Find where the given text appears and provide that cell's center as [X, Y] coordinate. 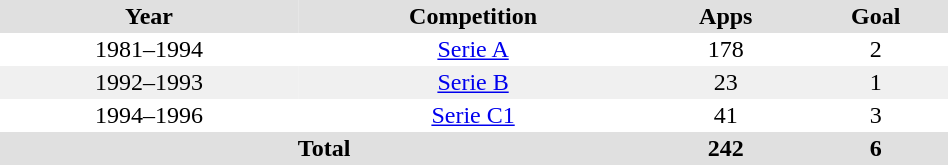
Serie C1 [473, 116]
6 [876, 148]
178 [726, 50]
Serie A [473, 50]
3 [876, 116]
Apps [726, 16]
Goal [876, 16]
1994–1996 [149, 116]
242 [726, 148]
1981–1994 [149, 50]
23 [726, 82]
41 [726, 116]
Total [324, 148]
1992–1993 [149, 82]
2 [876, 50]
Serie B [473, 82]
1 [876, 82]
Competition [473, 16]
Year [149, 16]
